Output the [X, Y] coordinate of the center of the cell containing the given text.  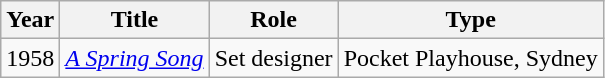
A Spring Song [134, 58]
1958 [30, 58]
Role [274, 20]
Year [30, 20]
Pocket Playhouse, Sydney [470, 58]
Set designer [274, 58]
Title [134, 20]
Type [470, 20]
